Locate the cell with the specified text and output its [X, Y] center coordinate. 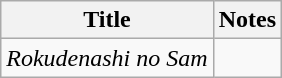
Title [107, 20]
Rokudenashi no Sam [107, 58]
Notes [247, 20]
